Return the (x, y) coordinate for the center point of the cell that contains the specified text.  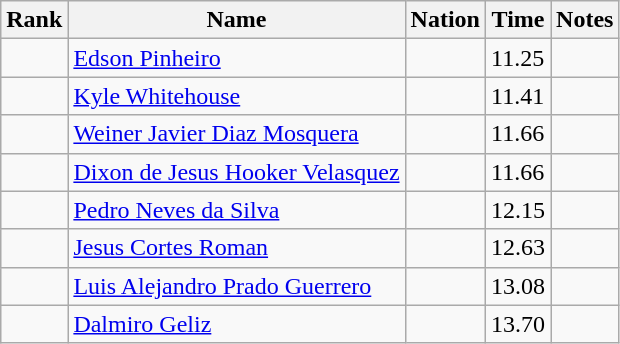
Kyle Whitehouse (236, 96)
13.08 (518, 286)
Name (236, 20)
12.15 (518, 210)
Weiner Javier Diaz Mosquera (236, 134)
Edson Pinheiro (236, 58)
11.25 (518, 58)
Nation (445, 20)
13.70 (518, 324)
Notes (585, 20)
Pedro Neves da Silva (236, 210)
Time (518, 20)
Rank (34, 20)
11.41 (518, 96)
Dixon de Jesus Hooker Velasquez (236, 172)
Jesus Cortes Roman (236, 248)
Luis Alejandro Prado Guerrero (236, 286)
12.63 (518, 248)
Dalmiro Geliz (236, 324)
